Scan for the cell matching the given text and deliver its (x, y) coordinate at center. 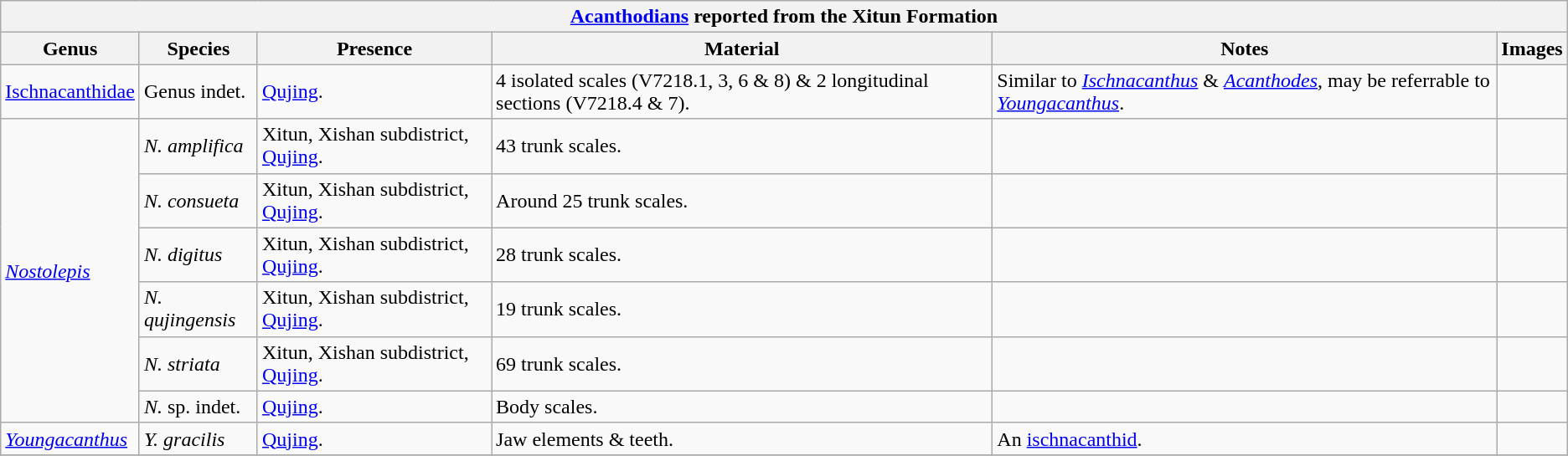
N. qujingensis (198, 310)
Ischnacanthidae (70, 92)
Species (198, 49)
Around 25 trunk scales. (742, 201)
28 trunk scales. (742, 254)
Presence (374, 49)
N. striata (198, 363)
N. sp. indet. (198, 407)
Material (742, 49)
Body scales. (742, 407)
Nostolepis (70, 271)
Youngacanthus (70, 438)
Genus indet. (198, 92)
Y. gracilis (198, 438)
43 trunk scales. (742, 146)
Jaw elements & teeth. (742, 438)
N. digitus (198, 254)
Acanthodians reported from the Xitun Formation (784, 17)
Similar to Ischnacanthus & Acanthodes, may be referrable to Youngacanthus. (1245, 92)
N. amplifica (198, 146)
Notes (1245, 49)
19 trunk scales. (742, 310)
4 isolated scales (V7218.1, 3, 6 & 8) & 2 longitudinal sections (V7218.4 & 7). (742, 92)
Genus (70, 49)
An ischnacanthid. (1245, 438)
69 trunk scales. (742, 363)
Images (1532, 49)
N. consueta (198, 201)
